Scan for the cell matching the given text and deliver its [X, Y] coordinate at center. 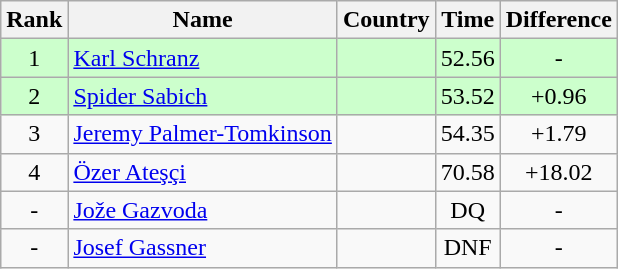
2 [34, 96]
DNF [468, 248]
Time [468, 20]
52.56 [468, 58]
Jože Gazvoda [203, 210]
+18.02 [558, 172]
54.35 [468, 134]
Difference [558, 20]
3 [34, 134]
Karl Schranz [203, 58]
1 [34, 58]
Jeremy Palmer-Tomkinson [203, 134]
Name [203, 20]
70.58 [468, 172]
+1.79 [558, 134]
Spider Sabich [203, 96]
DQ [468, 210]
53.52 [468, 96]
4 [34, 172]
Rank [34, 20]
+0.96 [558, 96]
Özer Ateşçi [203, 172]
Josef Gassner [203, 248]
Country [386, 20]
